Search for the cell housing the specified text and yield its [X, Y] center coordinate. 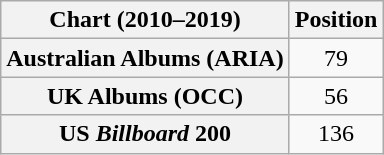
Position [336, 20]
US Billboard 200 [145, 134]
Australian Albums (ARIA) [145, 58]
136 [336, 134]
56 [336, 96]
UK Albums (OCC) [145, 96]
79 [336, 58]
Chart (2010–2019) [145, 20]
